Detect which cell encompasses the target text, then output its [x, y] center coordinate. 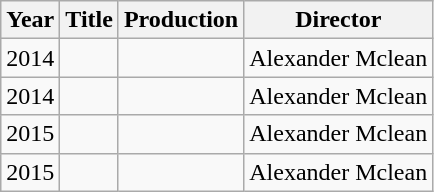
Title [90, 20]
Year [30, 20]
Production [180, 20]
Director [338, 20]
